Pinpoint the cell where the given text exists, returning its [x, y] midpoint coordinate. 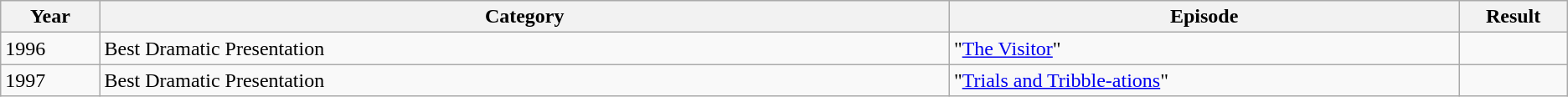
Episode [1204, 17]
1996 [50, 48]
1997 [50, 80]
Category [524, 17]
"The Visitor" [1204, 48]
Year [50, 17]
"Trials and Tribble-ations" [1204, 80]
Result [1513, 17]
